Locate the cell with the specified text and output its [x, y] center coordinate. 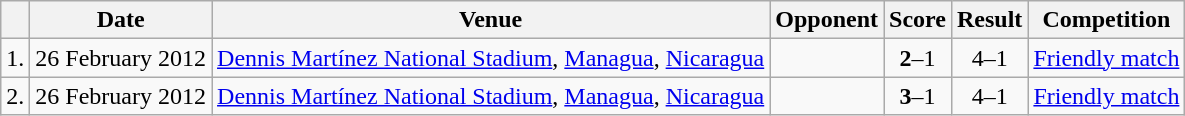
2. [16, 96]
Date [121, 20]
Opponent [827, 20]
Venue [491, 20]
3–1 [918, 96]
2–1 [918, 58]
Competition [1106, 20]
1. [16, 58]
Score [918, 20]
Result [989, 20]
